Scan for the cell matching the given text and deliver its [x, y] coordinate at center. 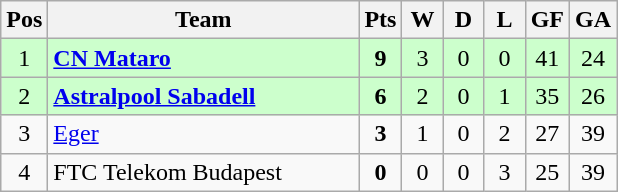
CN Mataro [204, 58]
Pos [24, 20]
L [504, 20]
26 [594, 96]
GF [547, 20]
Astralpool Sabadell [204, 96]
24 [594, 58]
GA [594, 20]
D [464, 20]
25 [547, 172]
9 [380, 58]
Team [204, 20]
W [422, 20]
27 [547, 134]
6 [380, 96]
4 [24, 172]
Pts [380, 20]
Eger [204, 134]
35 [547, 96]
FTC Telekom Budapest [204, 172]
41 [547, 58]
